For the text-containing cell, return its midpoint in (x, y) coordinate format. 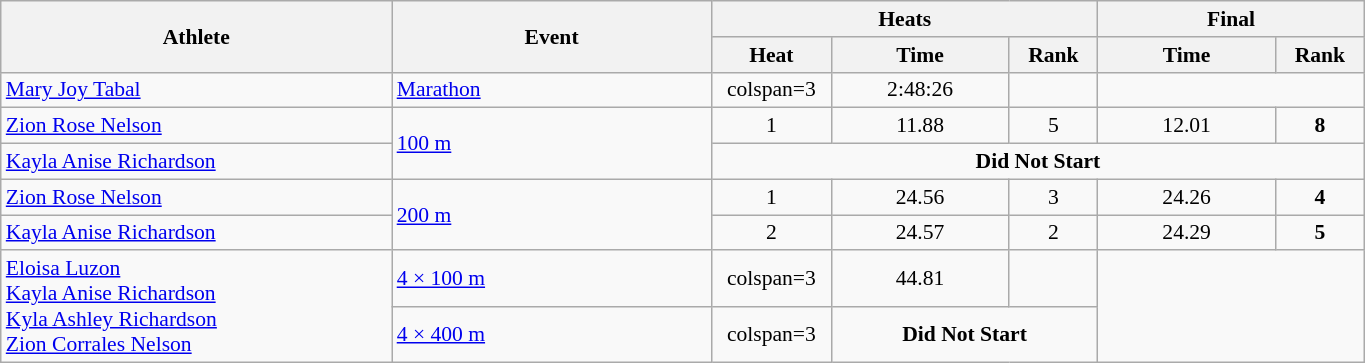
Marathon (552, 90)
Eloisa LuzonKayla Anise RichardsonKyla Ashley RichardsonZion Corrales Nelson (196, 307)
24.57 (920, 233)
Heats (905, 19)
4 × 100 m (552, 279)
24.56 (920, 197)
Final (1232, 19)
2:48:26 (920, 90)
24.26 (1187, 197)
12.01 (1187, 126)
4 (1320, 197)
24.29 (1187, 233)
Event (552, 36)
3 (1054, 197)
Heat (772, 55)
8 (1320, 126)
Mary Joy Tabal (196, 90)
44.81 (920, 279)
11.88 (920, 126)
4 × 400 m (552, 335)
100 m (552, 144)
200 m (552, 214)
Athlete (196, 36)
